Return (x, y) of the center of cell containing provided text 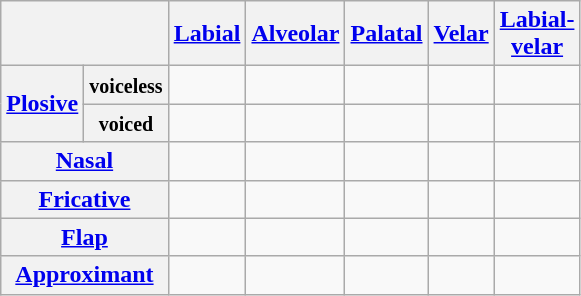
Fricative (84, 199)
Alveolar (296, 34)
Plosive (42, 104)
Labial (207, 34)
voiced (126, 123)
Nasal (84, 161)
voiceless (126, 85)
Palatal (386, 34)
Flap (84, 237)
Velar (461, 34)
Approximant (84, 275)
Labial-velar (537, 34)
